From the cell containing the given text, extract its center point as (X, Y) coordinate. 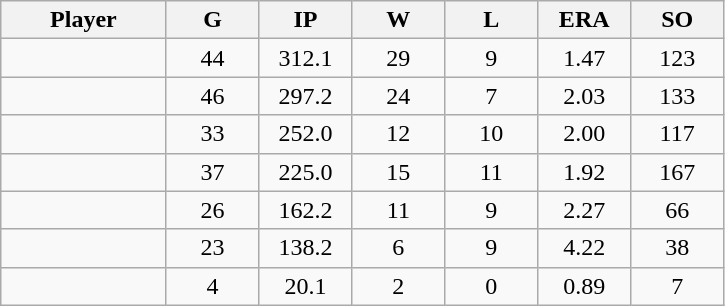
Player (84, 20)
1.92 (584, 172)
66 (678, 210)
123 (678, 58)
225.0 (306, 172)
1.47 (584, 58)
138.2 (306, 248)
G (212, 20)
2.03 (584, 96)
12 (398, 134)
44 (212, 58)
24 (398, 96)
4 (212, 286)
15 (398, 172)
133 (678, 96)
38 (678, 248)
37 (212, 172)
2.27 (584, 210)
297.2 (306, 96)
312.1 (306, 58)
0 (492, 286)
10 (492, 134)
ERA (584, 20)
117 (678, 134)
46 (212, 96)
W (398, 20)
29 (398, 58)
0.89 (584, 286)
2 (398, 286)
L (492, 20)
23 (212, 248)
26 (212, 210)
167 (678, 172)
4.22 (584, 248)
33 (212, 134)
2.00 (584, 134)
252.0 (306, 134)
6 (398, 248)
162.2 (306, 210)
SO (678, 20)
IP (306, 20)
20.1 (306, 286)
